Return [X, Y] of the center of cell containing provided text 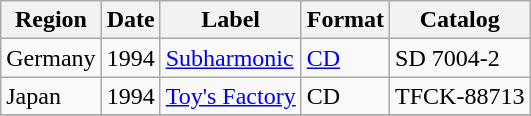
Format [345, 20]
Germany [51, 58]
Date [130, 20]
Japan [51, 96]
SD 7004-2 [460, 58]
Toy's Factory [230, 96]
TFCK-88713 [460, 96]
Label [230, 20]
Catalog [460, 20]
Subharmonic [230, 58]
Region [51, 20]
